Output the (X, Y) coordinate of the center of the cell containing the given text.  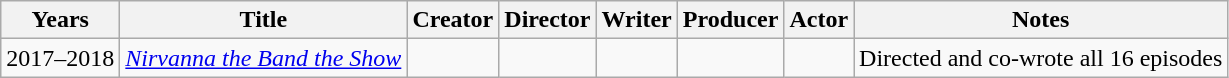
Writer (636, 20)
Directed and co-wrote all 16 episodes (1041, 58)
Actor (819, 20)
Nirvanna the Band the Show (264, 58)
Creator (453, 20)
Years (60, 20)
Notes (1041, 20)
Title (264, 20)
2017–2018 (60, 58)
Director (548, 20)
Producer (730, 20)
